Search for the cell housing the specified text and yield its (x, y) center coordinate. 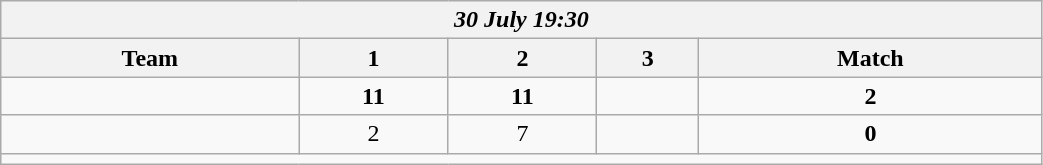
Team (150, 58)
3 (648, 58)
1 (374, 58)
30 July 19:30 (522, 20)
7 (522, 134)
Match (870, 58)
0 (870, 134)
